From the cell containing the given text, extract its center point as [x, y] coordinate. 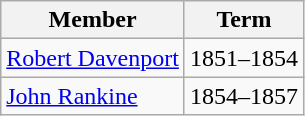
John Rankine [93, 96]
Term [244, 20]
Robert Davenport [93, 58]
Member [93, 20]
1851–1854 [244, 58]
1854–1857 [244, 96]
